Find where the given text appears and provide that cell's center as (X, Y) coordinate. 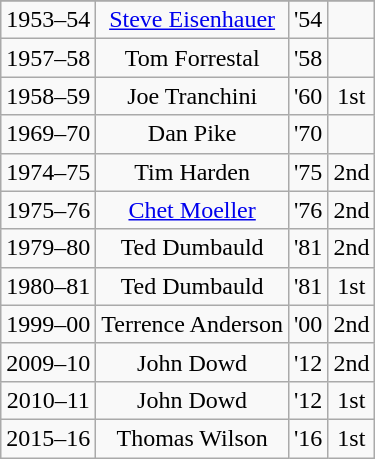
Joe Tranchini (192, 96)
1957–58 (48, 58)
2015–16 (48, 438)
1980–81 (48, 286)
'00 (308, 324)
Terrence Anderson (192, 324)
'60 (308, 96)
1958–59 (48, 96)
2009–10 (48, 362)
Dan Pike (192, 134)
'54 (308, 20)
Chet Moeller (192, 210)
'76 (308, 210)
'16 (308, 438)
2010–11 (48, 400)
Tim Harden (192, 172)
1975–76 (48, 210)
'70 (308, 134)
Steve Eisenhauer (192, 20)
'58 (308, 58)
1999–00 (48, 324)
1974–75 (48, 172)
1979–80 (48, 248)
1953–54 (48, 20)
Thomas Wilson (192, 438)
Tom Forrestal (192, 58)
'75 (308, 172)
1969–70 (48, 134)
